Pinpoint the cell where the given text exists, returning its (X, Y) midpoint coordinate. 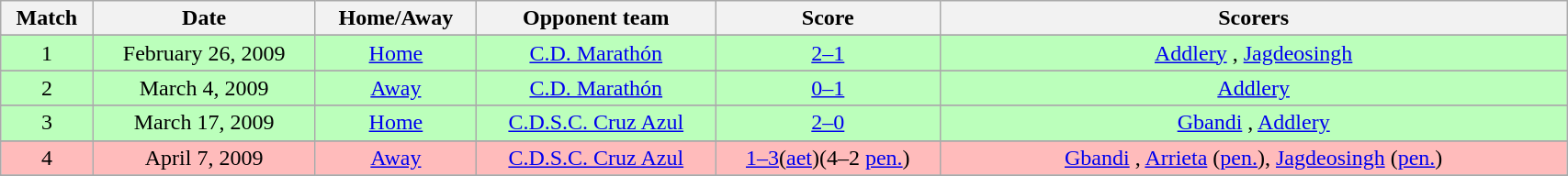
February 26, 2009 (204, 53)
3 (47, 123)
Scorers (1254, 18)
Addlery , Jagdeosingh (1254, 53)
2–1 (829, 53)
March 4, 2009 (204, 88)
1–3(aet)(4–2 pen.) (829, 158)
Score (829, 18)
March 17, 2009 (204, 123)
Addlery (1254, 88)
April 7, 2009 (204, 158)
1 (47, 53)
Match (47, 18)
Date (204, 18)
2–0 (829, 123)
Opponent team (596, 18)
0–1 (829, 88)
Gbandi , Arrieta (pen.), Jagdeosingh (pen.) (1254, 158)
4 (47, 158)
Gbandi , Addlery (1254, 123)
2 (47, 88)
Home/Away (395, 18)
